Find where the given text appears and provide that cell's center as (x, y) coordinate. 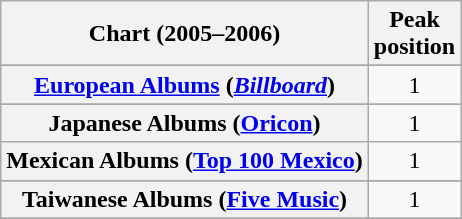
European Albums (Billboard) (185, 85)
Chart (2005–2006) (185, 34)
Japanese Albums (Oricon) (185, 123)
Mexican Albums (Top 100 Mexico) (185, 161)
Peak position (414, 34)
Taiwanese Albums (Five Music) (185, 199)
